From the cell containing the given text, extract its center point as (x, y) coordinate. 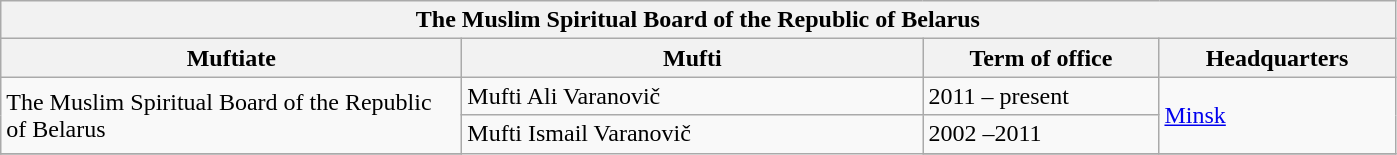
Headquarters (1277, 58)
Mufti Ali Varanovič (692, 96)
Term of office (1041, 58)
Muftiate (232, 58)
Mufti (692, 58)
Mufti Ismail Varanovič (692, 134)
Minsk (1277, 115)
2002 –2011 (1041, 134)
2011 – present (1041, 96)
